Identify which cell holds the provided text, then report its [X, Y] central coordinate. 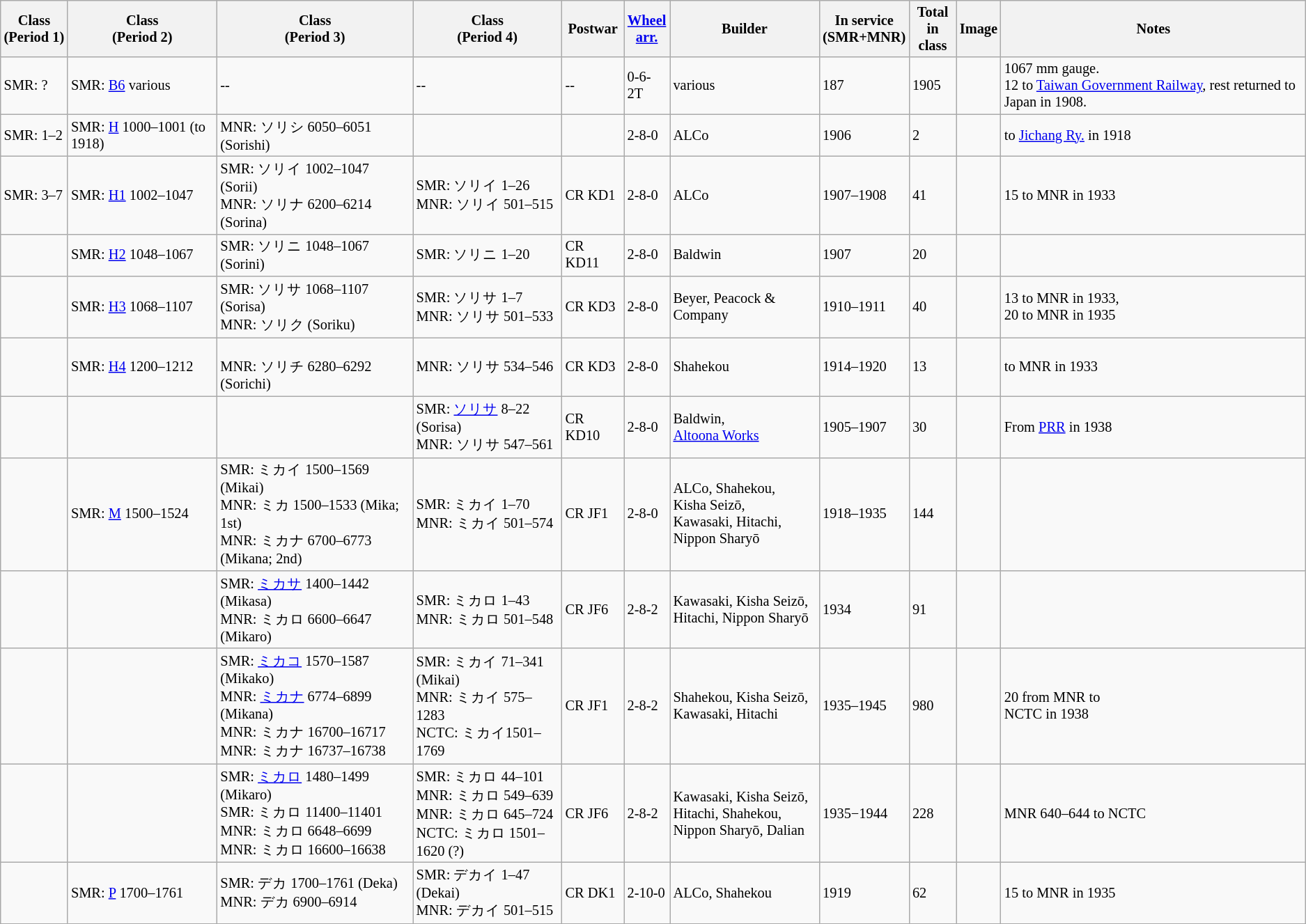
SMR: H3 1068–1107 [142, 307]
Class(Period 2) [142, 29]
ALCo, Shahekou [745, 893]
to Jichang Ry. in 1918 [1153, 135]
SMR: ミカサ 1400–1442 (Mikasa)MNR: ミカロ 6600–6647 (Mikaro) [315, 609]
various [745, 86]
SMR: 3–7 [34, 195]
1067 mm gauge.12 to Taiwan Government Railway, rest returned to Japan in 1908. [1153, 86]
15 to MNR in 1933 [1153, 195]
In service(SMR+MNR) [864, 29]
144 [933, 514]
CR KD11 [593, 255]
SMR: 1–2 [34, 135]
SMR: P 1700–1761 [142, 893]
1905–1907 [864, 427]
980 [933, 706]
15 to MNR in 1935 [1153, 893]
1919 [864, 893]
1935–1945 [864, 706]
CR KD1 [593, 195]
SMR: デカイ 1–47 (Dekai)MNR: デカイ 501–515 [488, 893]
SMR: ソリサ 1–7MNR: ソリサ 501–533 [488, 307]
SMR: ミカコ 1570–1587 (Mikako)MNR: ミカナ 6774–6899 (Mikana)MNR: ミカナ 16700–16717MNR: ミカナ 16737–16738 [315, 706]
Class(Period 1) [34, 29]
Baldwin [745, 255]
13 to MNR in 1933,20 to MNR in 1935 [1153, 307]
CR DK1 [593, 893]
SMR: ソリニ 1–20 [488, 255]
SMR: ソリイ 1002–1047 (Sorii)MNR: ソリナ 6200–6214 (Sorina) [315, 195]
Baldwin,Altoona Works [745, 427]
MNR 640–644 to NCTC [1153, 813]
Kawasaki, Kisha Seizō,Hitachi, Shahekou,Nippon Sharyō, Dalian [745, 813]
Notes [1153, 29]
MNR: ソリシ 6050–6051 (Sorishi) [315, 135]
SMR: ミカロ 1480–1499 (Mikaro)SMR: ミカロ 11400–11401MNR: ミカロ 6648–6699MNR: ミカロ 16600–16638 [315, 813]
91 [933, 609]
CR KD10 [593, 427]
SMR: H2 1048–1067 [142, 255]
Class(Period 3) [315, 29]
2-10-0 [647, 893]
MNR: ソリサ 534–546 [488, 366]
20 [933, 255]
SMR: ミカロ 44–101MNR: ミカロ 549–639MNR: ミカロ 645–724NCTC: ミカロ 1501–1620 (?) [488, 813]
From PRR in 1938 [1153, 427]
MNR: ソリチ 6280–6292 (Sorichi) [315, 366]
2 [933, 135]
1906 [864, 135]
228 [933, 813]
SMR: ソリサ 8–22 (Sorisa)MNR: ソリサ 547–561 [488, 427]
SMR: ミカロ 1–43MNR: ミカロ 501–548 [488, 609]
SMR: ソリニ 1048–1067 (Sorini) [315, 255]
ALCo, Shahekou,Kisha Seizō,Kawasaki, Hitachi,Nippon Sharyō [745, 514]
Class(Period 4) [488, 29]
62 [933, 893]
SMR: デカ 1700–1761 (Deka)MNR: デカ 6900–6914 [315, 893]
1914–1920 [864, 366]
Shahekou [745, 366]
SMR: ミカイ 1–70MNR: ミカイ 501–574 [488, 514]
SMR: ソリイ 1–26MNR: ソリイ 501–515 [488, 195]
187 [864, 86]
0-6-2T [647, 86]
1910–1911 [864, 307]
1907 [864, 255]
to MNR in 1933 [1153, 366]
1907–1908 [864, 195]
Shahekou, Kisha Seizō,Kawasaki, Hitachi [745, 706]
SMR: H4 1200–1212 [142, 366]
SMR: ソリサ 1068–1107 (Sorisa)MNR: ソリク (Soriku) [315, 307]
1905 [933, 86]
20 from MNR toNCTC in 1938 [1153, 706]
Postwar [593, 29]
Kawasaki, Kisha Seizō,Hitachi, Nippon Sharyō [745, 609]
41 [933, 195]
30 [933, 427]
SMR: ? [34, 86]
13 [933, 366]
Wheelarr. [647, 29]
SMR: ミカイ 1500–1569 (Mikai)MNR: ミカ 1500–1533 (Mika; 1st)MNR: ミカナ 6700–6773 (Mikana; 2nd) [315, 514]
SMR: ミカイ 71–341 (Mikai)MNR: ミカイ 575–1283NCTC: ミカイ1501–1769 [488, 706]
Totalin class [933, 29]
SMR: M 1500–1524 [142, 514]
1935−1944 [864, 813]
SMR: H 1000–1001 (to 1918) [142, 135]
SMR: H1 1002–1047 [142, 195]
SMR: B6 various [142, 86]
40 [933, 307]
Builder [745, 29]
Beyer, Peacock & Company [745, 307]
1918–1935 [864, 514]
Image [979, 29]
1934 [864, 609]
